Find where the given text appears and provide that cell's center as (x, y) coordinate. 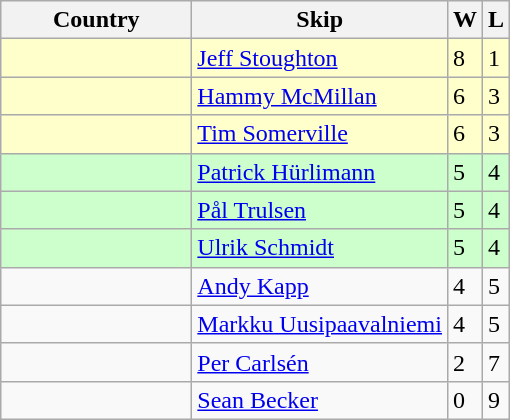
Skip (320, 20)
Andy Kapp (320, 286)
7 (496, 362)
Pål Trulsen (320, 210)
8 (464, 58)
0 (464, 400)
2 (464, 362)
Tim Somerville (320, 134)
Patrick Hürlimann (320, 172)
Country (96, 20)
W (464, 20)
Jeff Stoughton (320, 58)
9 (496, 400)
Hammy McMillan (320, 96)
L (496, 20)
Sean Becker (320, 400)
1 (496, 58)
Markku Uusipaavalniemi (320, 324)
Ulrik Schmidt (320, 248)
Per Carlsén (320, 362)
